Identify which cell holds the provided text, then report its [X, Y] central coordinate. 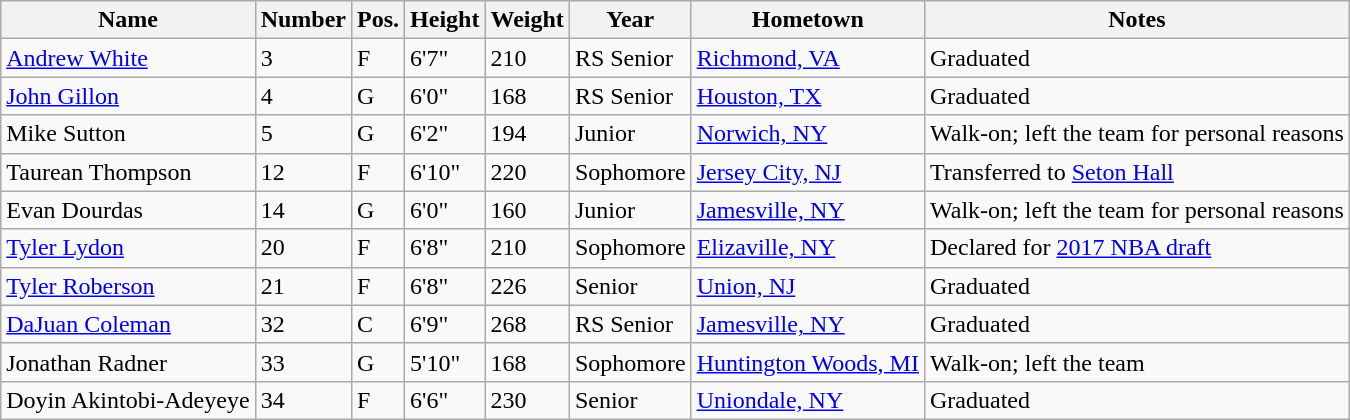
Declared for 2017 NBA draft [1136, 248]
Tyler Roberson [128, 286]
Elizaville, NY [808, 248]
268 [527, 324]
21 [303, 286]
34 [303, 400]
4 [303, 96]
Walk-on; left the team [1136, 362]
Weight [527, 20]
6'2" [445, 134]
5 [303, 134]
Uniondale, NY [808, 400]
226 [527, 286]
Doyin Akintobi-Adeyeye [128, 400]
Hometown [808, 20]
Number [303, 20]
Height [445, 20]
Mike Sutton [128, 134]
3 [303, 58]
5'10" [445, 362]
Richmond, VA [808, 58]
Evan Dourdas [128, 210]
32 [303, 324]
Notes [1136, 20]
12 [303, 172]
Andrew White [128, 58]
Houston, TX [808, 96]
194 [527, 134]
33 [303, 362]
Huntington Woods, MI [808, 362]
20 [303, 248]
220 [527, 172]
Norwich, NY [808, 134]
160 [527, 210]
Pos. [378, 20]
Transferred to Seton Hall [1136, 172]
6'7" [445, 58]
14 [303, 210]
Tyler Lydon [128, 248]
DaJuan Coleman [128, 324]
Name [128, 20]
6'6" [445, 400]
6'9" [445, 324]
Year [630, 20]
Jersey City, NJ [808, 172]
230 [527, 400]
John Gillon [128, 96]
Union, NJ [808, 286]
C [378, 324]
Taurean Thompson [128, 172]
Jonathan Radner [128, 362]
6'10" [445, 172]
